Return [X, Y] of the center of cell containing provided text 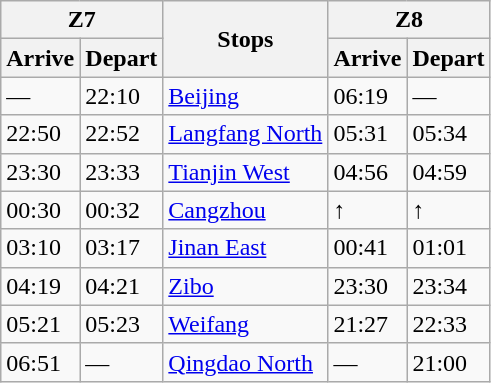
23:33 [122, 172]
22:10 [122, 96]
23:34 [448, 286]
Cangzhou [246, 210]
Beijing [246, 96]
05:21 [40, 324]
00:32 [122, 210]
05:31 [368, 134]
03:17 [122, 248]
22:33 [448, 324]
01:01 [448, 248]
21:27 [368, 324]
00:30 [40, 210]
06:51 [40, 362]
00:41 [368, 248]
04:59 [448, 172]
Zibo [246, 286]
Weifang [246, 324]
04:56 [368, 172]
05:34 [448, 134]
Z8 [409, 20]
04:19 [40, 286]
06:19 [368, 96]
21:00 [448, 362]
03:10 [40, 248]
Stops [246, 39]
22:50 [40, 134]
Langfang North [246, 134]
22:52 [122, 134]
Jinan East [246, 248]
Z7 [82, 20]
Tianjin West [246, 172]
Qingdao North [246, 362]
04:21 [122, 286]
05:23 [122, 324]
